Return the (X, Y) coordinate for the center point of the cell that contains the specified text.  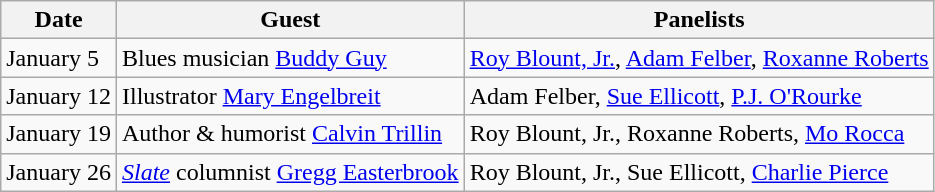
Roy Blount, Jr., Sue Ellicott, Charlie Pierce (699, 172)
January 26 (59, 172)
Blues musician Buddy Guy (290, 58)
January 19 (59, 134)
Roy Blount, Jr., Adam Felber, Roxanne Roberts (699, 58)
Guest (290, 20)
Date (59, 20)
Author & humorist Calvin Trillin (290, 134)
Slate columnist Gregg Easterbrook (290, 172)
Roy Blount, Jr., Roxanne Roberts, Mo Rocca (699, 134)
January 12 (59, 96)
Illustrator Mary Engelbreit (290, 96)
Panelists (699, 20)
Adam Felber, Sue Ellicott, P.J. O'Rourke (699, 96)
January 5 (59, 58)
